Find where the given text appears and provide that cell's center as [x, y] coordinate. 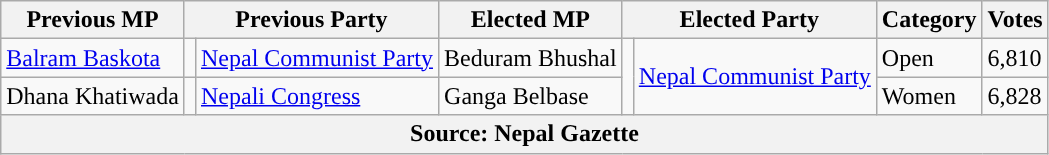
Previous MP [93, 20]
Open [929, 58]
Category [929, 20]
Source: Nepal Gazette [524, 134]
Beduram Bhushal [531, 58]
6,810 [1015, 58]
Ganga Belbase [531, 96]
Nepali Congress [316, 96]
Elected Party [749, 20]
Votes [1015, 20]
Balram Baskota [93, 58]
Women [929, 96]
Dhana Khatiwada [93, 96]
Elected MP [531, 20]
Previous Party [311, 20]
6,828 [1015, 96]
